Pinpoint the cell where the given text exists, returning its [x, y] midpoint coordinate. 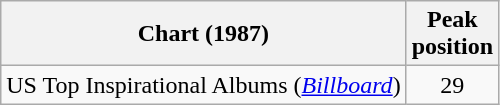
Chart (1987) [204, 34]
29 [452, 85]
Peakposition [452, 34]
US Top Inspirational Albums (Billboard) [204, 85]
